Determine the (x, y) coordinate at the center of the cell enclosing the given text.  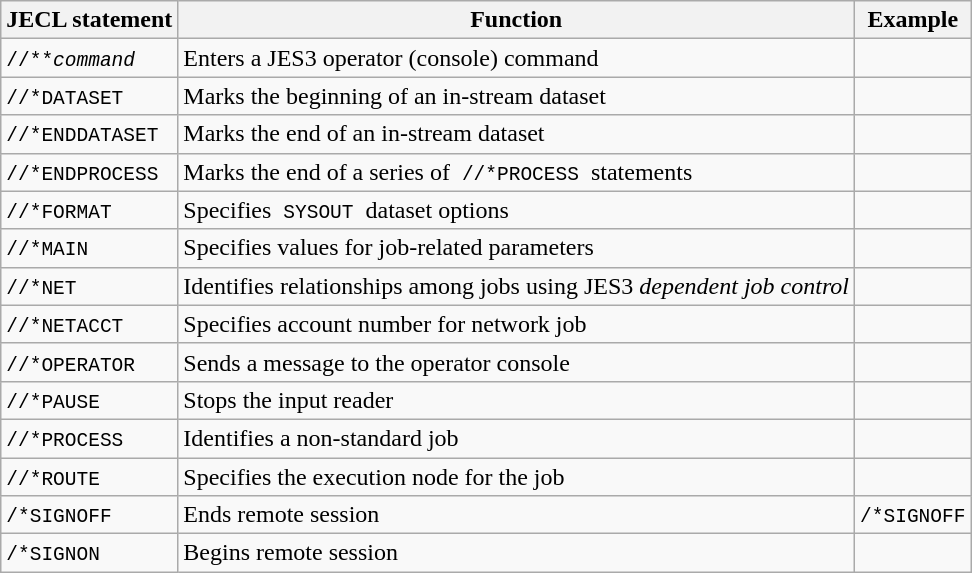
//*PAUSE (90, 400)
Begins remote session (516, 553)
//**command (90, 58)
//*NETACCT (90, 324)
Marks the beginning of an in-stream dataset (516, 96)
//*MAIN (90, 248)
/*SIGNON (90, 553)
Sends a message to the operator console (516, 362)
Identifies a non-standard job (516, 438)
//*ENDPROCESS (90, 172)
Specifies account number for network job (516, 324)
Example (913, 20)
Specifies SYSOUT dataset options (516, 210)
//*DATASET (90, 96)
//*ROUTE (90, 477)
Marks the end of an in-stream dataset (516, 134)
Marks the end of a series of //*PROCESS statements (516, 172)
//*FORMAT (90, 210)
Ends remote session (516, 515)
Function (516, 20)
Enters a JES3 operator (console) command (516, 58)
Specifies values for job-related parameters (516, 248)
Specifies the execution node for the job (516, 477)
//*OPERATOR (90, 362)
Stops the input reader (516, 400)
//*NET (90, 286)
JECL statement (90, 20)
Identifies relationships among jobs using JES3 dependent job control (516, 286)
//*ENDDATASET (90, 134)
//*PROCESS (90, 438)
